Scan for the cell matching the given text and deliver its (X, Y) coordinate at center. 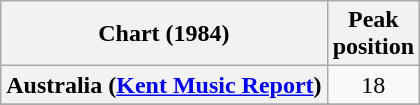
Peakposition (373, 34)
18 (373, 85)
Chart (1984) (164, 34)
Australia (Kent Music Report) (164, 85)
